Provide the (x, y) coordinate of the cell's center where the given text is located.  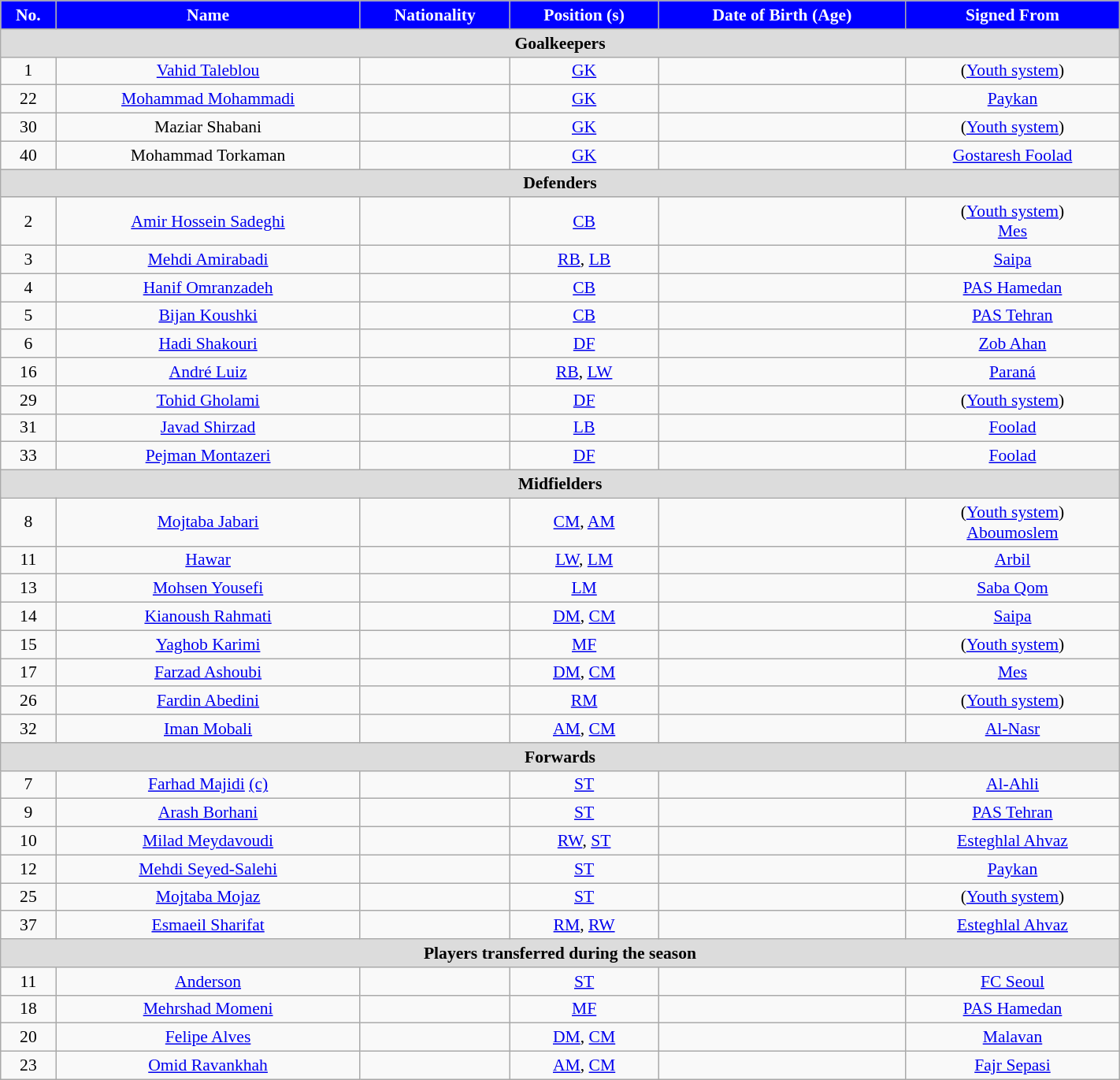
Anderson (208, 982)
Mehdi Amirabadi (208, 260)
14 (28, 617)
Maziar Shabani (208, 128)
CM, AM (584, 521)
Tohid Gholami (208, 400)
Date of Birth (Age) (782, 15)
FC Seoul (1013, 982)
Amir Hossein Sadeghi (208, 222)
Hadi Shakouri (208, 344)
(Youth system) Aboumoslem (1013, 521)
22 (28, 99)
Al-Ahli (1013, 785)
26 (28, 701)
Mojtaba Mojaz (208, 897)
Defenders (560, 184)
Yaghob Karimi (208, 644)
RB, LB (584, 260)
Saba Qom (1013, 588)
Fajr Sepasi (1013, 1066)
29 (28, 400)
Fardin Abedini (208, 701)
Midfielders (560, 484)
RW, ST (584, 841)
12 (28, 869)
1 (28, 71)
Mohammad Torkaman (208, 155)
Players transferred during the season (560, 953)
3 (28, 260)
Felipe Alves (208, 1037)
Paraná (1013, 372)
Mes (1013, 673)
Arash Borhani (208, 813)
Mohammad Mohammadi (208, 99)
37 (28, 926)
23 (28, 1066)
Position (s) (584, 15)
Gostaresh Foolad (1013, 155)
Omid Ravankhah (208, 1066)
Mohsen Yousefi (208, 588)
Vahid Taleblou (208, 71)
Forwards (560, 757)
2 (28, 222)
33 (28, 456)
15 (28, 644)
LB (584, 428)
Hawar (208, 560)
30 (28, 128)
4 (28, 288)
32 (28, 729)
Farhad Majidi (c) (208, 785)
8 (28, 521)
25 (28, 897)
9 (28, 813)
Nationality (435, 15)
40 (28, 155)
Hanif Omranzadeh (208, 288)
RB, LW (584, 372)
Bijan Koushki (208, 316)
Name (208, 15)
7 (28, 785)
Al-Nasr (1013, 729)
Kianoush Rahmati (208, 617)
(Youth system) Mes (1013, 222)
LW, LM (584, 560)
18 (28, 1009)
Farzad Ashoubi (208, 673)
Malavan (1013, 1037)
Signed From (1013, 15)
No. (28, 15)
5 (28, 316)
Mehrshad Momeni (208, 1009)
10 (28, 841)
RM (584, 701)
20 (28, 1037)
André Luiz (208, 372)
17 (28, 673)
Arbil (1013, 560)
RM, RW (584, 926)
13 (28, 588)
Mojtaba Jabari (208, 521)
Pejman Montazeri (208, 456)
Zob Ahan (1013, 344)
Goalkeepers (560, 43)
Iman Mobali (208, 729)
16 (28, 372)
Javad Shirzad (208, 428)
Milad Meydavoudi (208, 841)
6 (28, 344)
LM (584, 588)
31 (28, 428)
Mehdi Seyed-Salehi (208, 869)
Esmaeil Sharifat (208, 926)
